Find where the given text appears and provide that cell's center as [x, y] coordinate. 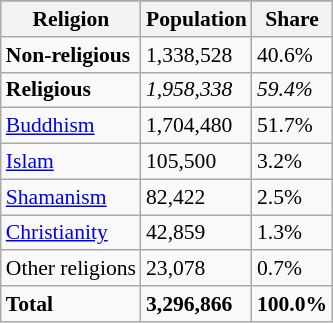
1.3% [292, 233]
Non-religious [71, 55]
51.7% [292, 126]
82,422 [196, 197]
100.0% [292, 304]
Islam [71, 162]
105,500 [196, 162]
Religious [71, 90]
3.2% [292, 162]
Buddhism [71, 126]
1,338,528 [196, 55]
Share [292, 19]
1,704,480 [196, 126]
Population [196, 19]
0.7% [292, 269]
Shamanism [71, 197]
Total [71, 304]
40.6% [292, 55]
3,296,866 [196, 304]
Christianity [71, 233]
59.4% [292, 90]
1,958,338 [196, 90]
2.5% [292, 197]
Other religions [71, 269]
Religion [71, 19]
23,078 [196, 269]
42,859 [196, 233]
